Extract the [x, y] coordinate from the center of the cell holding the provided text.  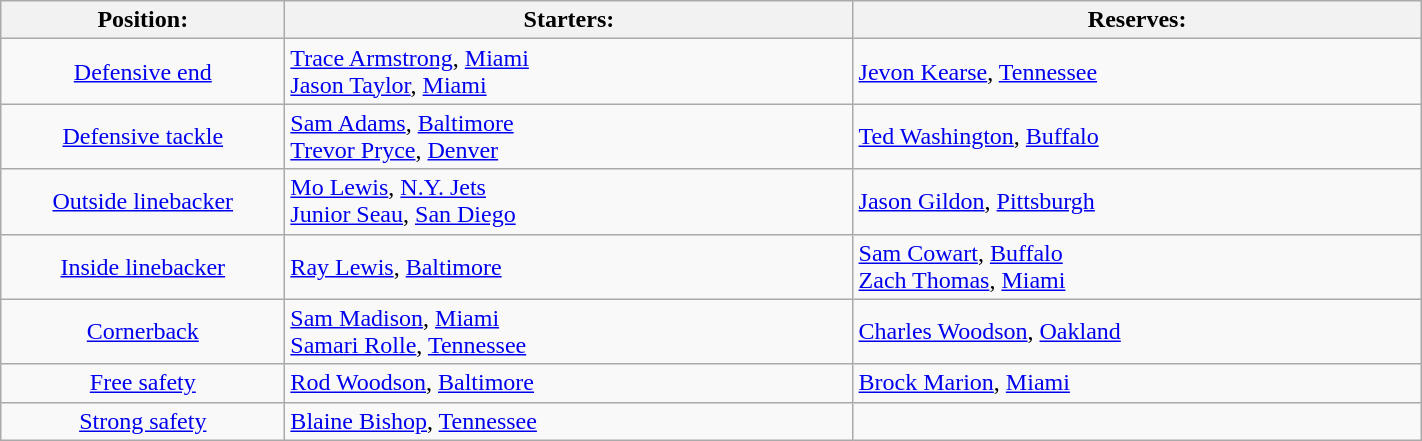
Sam Cowart, Buffalo Zach Thomas, Miami [1137, 266]
Rod Woodson, Baltimore [569, 383]
Jevon Kearse, Tennessee [1137, 72]
Blaine Bishop, Tennessee [569, 421]
Defensive end [143, 72]
Free safety [143, 383]
Reserves: [1137, 20]
Outside linebacker [143, 202]
Strong safety [143, 421]
Sam Madison, Miami Samari Rolle, Tennessee [569, 332]
Sam Adams, Baltimore Trevor Pryce, Denver [569, 136]
Ray Lewis, Baltimore [569, 266]
Position: [143, 20]
Mo Lewis, N.Y. Jets Junior Seau, San Diego [569, 202]
Brock Marion, Miami [1137, 383]
Ted Washington, Buffalo [1137, 136]
Cornerback [143, 332]
Defensive tackle [143, 136]
Jason Gildon, Pittsburgh [1137, 202]
Inside linebacker [143, 266]
Charles Woodson, Oakland [1137, 332]
Starters: [569, 20]
Trace Armstrong, Miami Jason Taylor, Miami [569, 72]
